For the text-containing cell, return its midpoint in (X, Y) coordinate format. 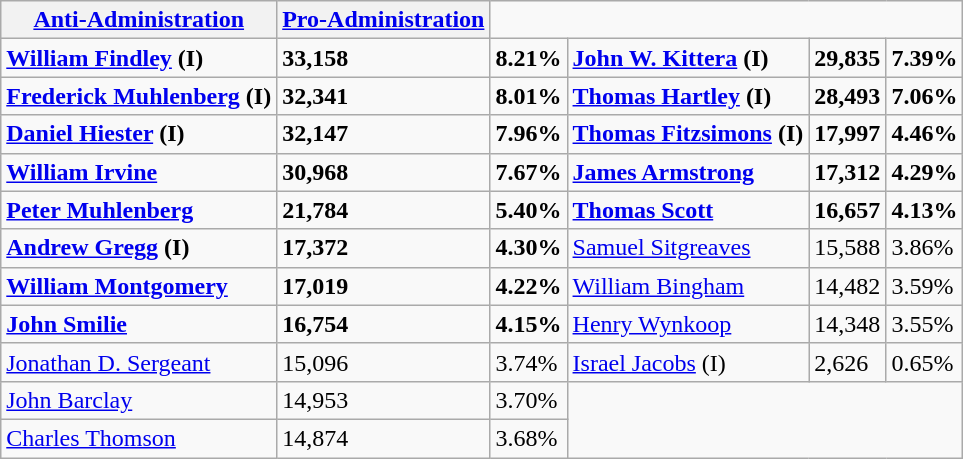
Andrew Gregg (I) (139, 248)
32,147 (384, 134)
Pro-Administration (384, 20)
3.68% (528, 438)
7.67% (528, 172)
16,657 (848, 210)
2,626 (848, 362)
4.29% (924, 172)
Thomas Hartley (I) (688, 96)
33,158 (384, 58)
Peter Muhlenberg (139, 210)
7.06% (924, 96)
17,997 (848, 134)
7.96% (528, 134)
John W. Kittera (I) (688, 58)
4.15% (528, 324)
Israel Jacobs (I) (688, 362)
21,784 (384, 210)
William Montgomery (139, 286)
14,482 (848, 286)
17,019 (384, 286)
Thomas Scott (688, 210)
John Barclay (139, 400)
Thomas Fitzsimons (I) (688, 134)
4.13% (924, 210)
15,096 (384, 362)
William Irvine (139, 172)
4.22% (528, 286)
Anti-Administration (139, 20)
Daniel Hiester (I) (139, 134)
3.55% (924, 324)
William Bingham (688, 286)
29,835 (848, 58)
14,874 (384, 438)
3.59% (924, 286)
3.74% (528, 362)
7.39% (924, 58)
John Smilie (139, 324)
15,588 (848, 248)
3.86% (924, 248)
William Findley (I) (139, 58)
4.46% (924, 134)
0.65% (924, 362)
17,312 (848, 172)
28,493 (848, 96)
James Armstrong (688, 172)
8.21% (528, 58)
32,341 (384, 96)
30,968 (384, 172)
14,348 (848, 324)
14,953 (384, 400)
17,372 (384, 248)
Jonathan D. Sergeant (139, 362)
Frederick Muhlenberg (I) (139, 96)
4.30% (528, 248)
5.40% (528, 210)
Charles Thomson (139, 438)
3.70% (528, 400)
8.01% (528, 96)
Samuel Sitgreaves (688, 248)
Henry Wynkoop (688, 324)
16,754 (384, 324)
